Output the [X, Y] coordinate of the center of the cell containing the given text.  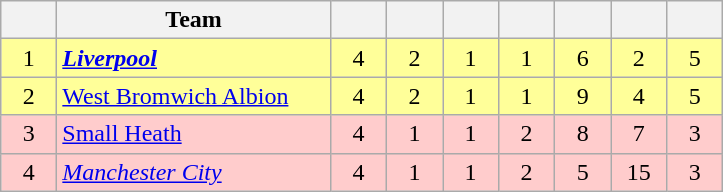
Liverpool [194, 58]
9 [583, 96]
Team [194, 20]
6 [583, 58]
15 [639, 172]
West Bromwich Albion [194, 96]
Small Heath [194, 134]
Manchester City [194, 172]
8 [583, 134]
7 [639, 134]
